Scan for the cell matching the given text and deliver its [x, y] coordinate at center. 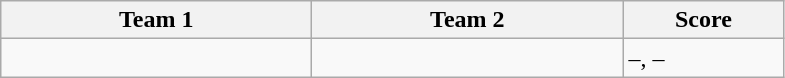
–, – [704, 58]
Team 2 [468, 20]
Score [704, 20]
Team 1 [156, 20]
